Pinpoint the cell where the given text exists, returning its (X, Y) midpoint coordinate. 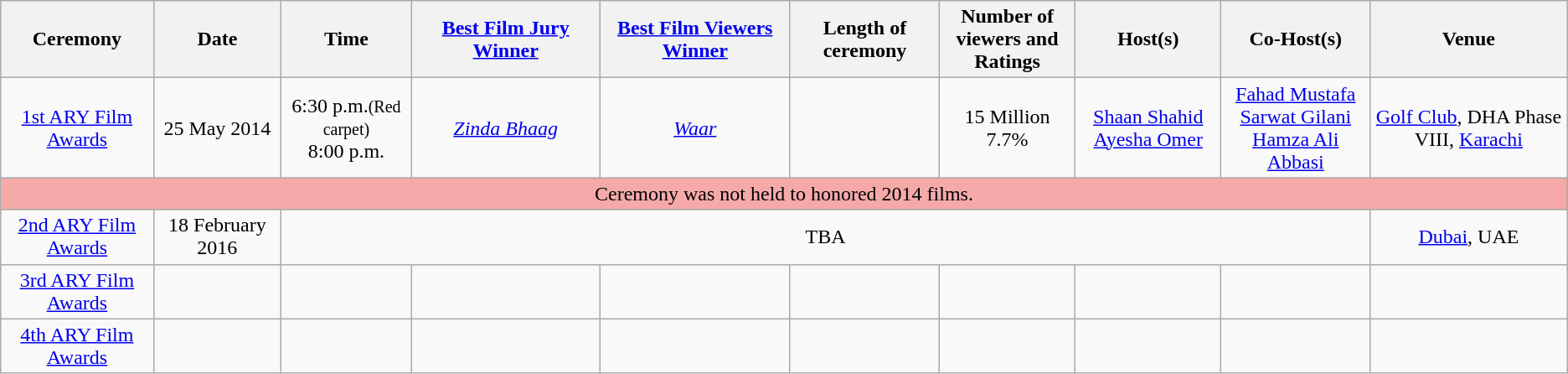
6:30 p.m.(Red carpet)8:00 p.m. (347, 127)
Length of ceremony (864, 39)
4th ARY Film Awards (77, 345)
18 February 2016 (218, 236)
Venue (1469, 39)
Fahad MustafaSarwat GilaniHamza Ali Abbasi (1296, 127)
Waar (695, 127)
Ceremony (77, 39)
Host(s) (1148, 39)
Best Film Jury Winner (506, 39)
Ceremony was not held to honored 2014 films. (784, 194)
Number of viewers and Ratings (1008, 39)
Date (218, 39)
Golf Club, DHA Phase VIII, Karachi (1469, 127)
Shaan ShahidAyesha Omer (1148, 127)
3rd ARY Film Awards (77, 292)
15 Million7.7% (1008, 127)
1st ARY Film Awards (77, 127)
Time (347, 39)
Zinda Bhaag (506, 127)
Co-Host(s) (1296, 39)
TBA (826, 236)
Best Film Viewers Winner (695, 39)
25 May 2014 (218, 127)
Dubai, UAE (1469, 236)
2nd ARY Film Awards (77, 236)
